From the cell containing the given text, extract its center point as (X, Y) coordinate. 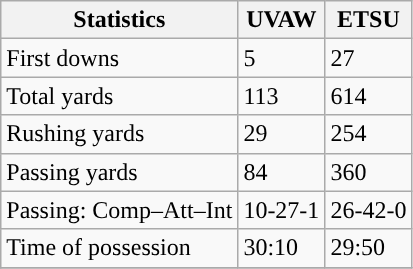
Passing: Comp–Att–Int (120, 210)
113 (282, 96)
Rushing yards (120, 134)
29 (282, 134)
Statistics (120, 20)
Passing yards (120, 172)
5 (282, 58)
360 (368, 172)
84 (282, 172)
Time of possession (120, 248)
254 (368, 134)
Total yards (120, 96)
ETSU (368, 20)
29:50 (368, 248)
27 (368, 58)
First downs (120, 58)
614 (368, 96)
30:10 (282, 248)
10-27-1 (282, 210)
UVAW (282, 20)
26-42-0 (368, 210)
